Scan for the cell matching the given text and deliver its (X, Y) coordinate at center. 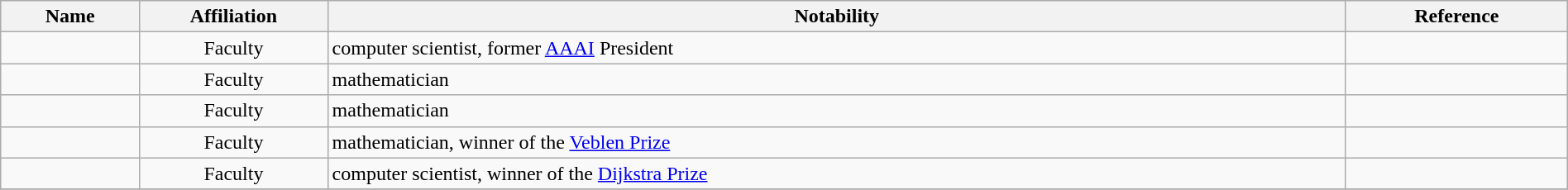
computer scientist, winner of the Dijkstra Prize (837, 173)
Reference (1456, 17)
Name (70, 17)
computer scientist, former AAAI President (837, 48)
mathematician, winner of the Veblen Prize (837, 142)
Affiliation (233, 17)
Notability (837, 17)
